From the cell containing the given text, extract its center point as (X, Y) coordinate. 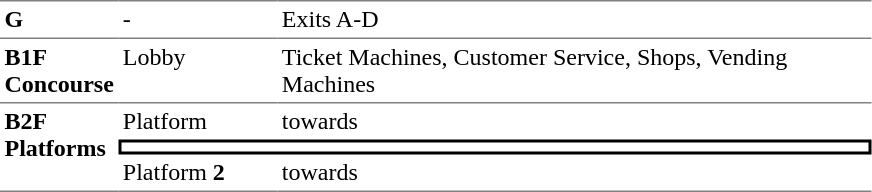
Exits A-D (574, 19)
Ticket Machines, Customer Service, Shops, Vending Machines (574, 71)
- (198, 19)
B2FPlatforms (59, 148)
B1FConcourse (59, 71)
Platform 2 (198, 173)
Platform (198, 122)
Lobby (198, 71)
G (59, 19)
